Locate the cell with the specified text and output its [X, Y] center coordinate. 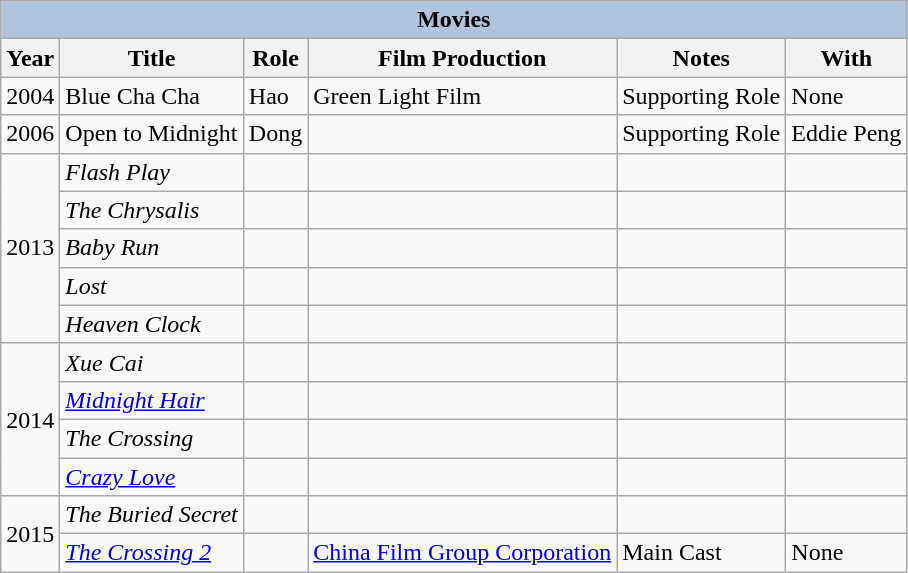
With [846, 58]
Midnight Hair [152, 400]
Heaven Clock [152, 324]
Main Cast [702, 553]
2014 [30, 419]
Green Light Film [462, 96]
China Film Group Corporation [462, 553]
Blue Cha Cha [152, 96]
The Crossing [152, 438]
Xue Cai [152, 362]
Role [275, 58]
Hao [275, 96]
Crazy Love [152, 477]
The Chrysalis [152, 210]
Flash Play [152, 172]
Lost [152, 286]
2004 [30, 96]
Movies [454, 20]
2013 [30, 248]
Dong [275, 134]
2015 [30, 534]
Baby Run [152, 248]
2006 [30, 134]
Notes [702, 58]
Title [152, 58]
The Crossing 2 [152, 553]
Open to Midnight [152, 134]
Film Production [462, 58]
Eddie Peng [846, 134]
Year [30, 58]
The Buried Secret [152, 515]
